Determine the [X, Y] coordinate at the center of the cell enclosing the given text.  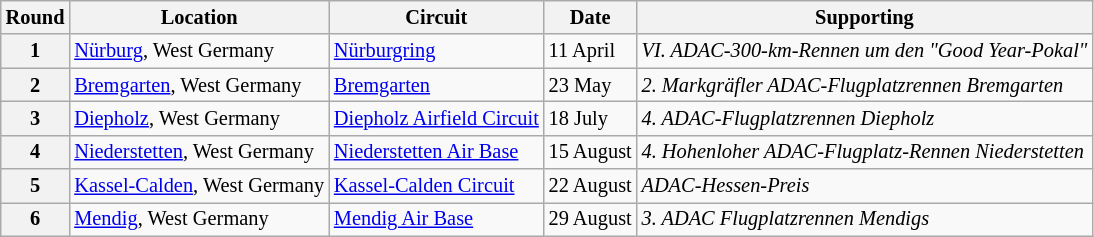
ADAC-Hessen-Preis [865, 186]
Round [36, 17]
22 August [590, 186]
2. Markgräfler ADAC-Flugplatzrennen Bremgarten [865, 85]
Mendig, West Germany [199, 219]
18 July [590, 118]
29 August [590, 219]
Nürburgring [436, 51]
Supporting [865, 17]
3. ADAC Flugplatzrennen Mendigs [865, 219]
Niederstetten Air Base [436, 152]
Bremgarten [436, 85]
Kassel-Calden, West Germany [199, 186]
3 [36, 118]
Diepholz Airfield Circuit [436, 118]
2 [36, 85]
Mendig Air Base [436, 219]
23 May [590, 85]
Diepholz, West Germany [199, 118]
5 [36, 186]
11 April [590, 51]
Circuit [436, 17]
Date [590, 17]
4. Hohenloher ADAC-Flugplatz-Rennen Niederstetten [865, 152]
Niederstetten, West Germany [199, 152]
Nürburg, West Germany [199, 51]
4. ADAC-Flugplatzrennen Diepholz [865, 118]
Kassel-Calden Circuit [436, 186]
Location [199, 17]
Bremgarten, West Germany [199, 85]
1 [36, 51]
4 [36, 152]
15 August [590, 152]
VI. ADAC-300-km-Rennen um den "Good Year-Pokal" [865, 51]
6 [36, 219]
